Capture the cell that displays the provided text and extract its [x, y] central coordinate. 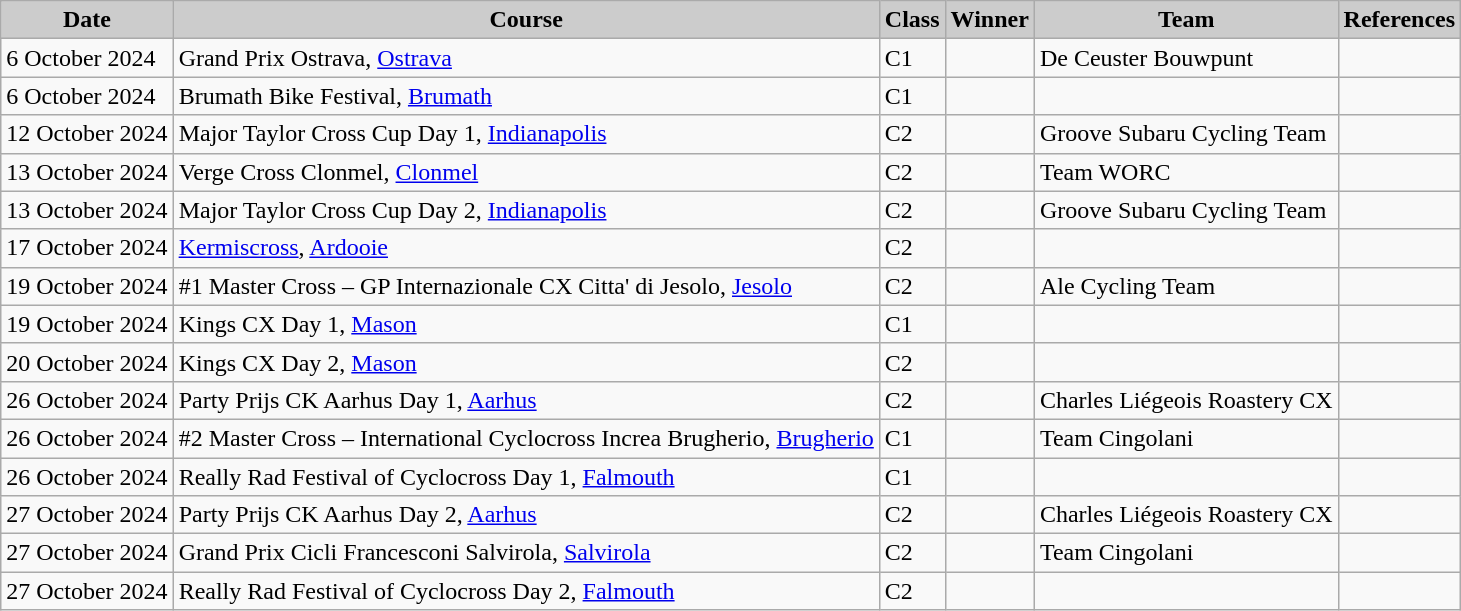
Kings CX Day 1, Mason [526, 324]
Team WORC [1186, 172]
Class [912, 20]
17 October 2024 [87, 248]
De Ceuster Bouwpunt [1186, 58]
#1 Master Cross – GP Internazionale CX Citta' di Jesolo, Jesolo [526, 286]
20 October 2024 [87, 362]
Winner [990, 20]
Major Taylor Cross Cup Day 1, Indianapolis [526, 134]
Kings CX Day 2, Mason [526, 362]
Grand Prix Ostrava, Ostrava [526, 58]
Grand Prix Cicli Francesconi Salvirola, Salvirola [526, 553]
Major Taylor Cross Cup Day 2, Indianapolis [526, 210]
References [1400, 20]
Verge Cross Clonmel, Clonmel [526, 172]
Course [526, 20]
Date [87, 20]
Ale Cycling Team [1186, 286]
12 October 2024 [87, 134]
Team [1186, 20]
Really Rad Festival of Cyclocross Day 1, Falmouth [526, 477]
#2 Master Cross – International Cyclocross Increa Brugherio, Brugherio [526, 438]
Brumath Bike Festival, Brumath [526, 96]
Party Prijs CK Aarhus Day 2, Aarhus [526, 515]
Party Prijs CK Aarhus Day 1, Aarhus [526, 400]
Kermiscross, Ardooie [526, 248]
Really Rad Festival of Cyclocross Day 2, Falmouth [526, 591]
